Extract the (X, Y) coordinate from the center of the cell holding the provided text.  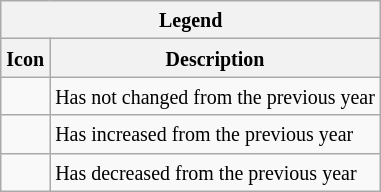
Description (216, 58)
Icon (26, 58)
Legend (191, 20)
Has decreased from the previous year (216, 172)
Has not changed from the previous year (216, 96)
Has increased from the previous year (216, 134)
